Pinpoint the cell where the given text exists, returning its (X, Y) midpoint coordinate. 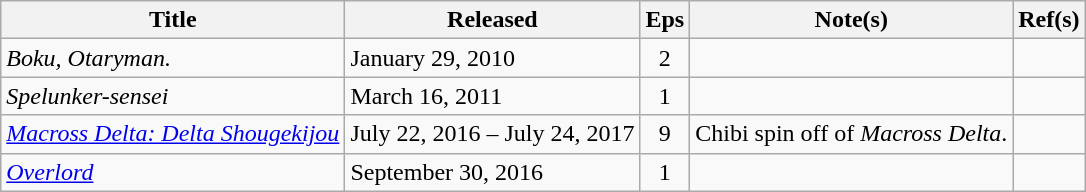
Eps (665, 20)
9 (665, 134)
Ref(s) (1049, 20)
Overlord (173, 172)
2 (665, 58)
Released (492, 20)
Spelunker-sensei (173, 96)
July 22, 2016 – July 24, 2017 (492, 134)
January 29, 2010 (492, 58)
Macross Delta: Delta Shougekijou (173, 134)
Title (173, 20)
Boku, Otaryman. (173, 58)
March 16, 2011 (492, 96)
Chibi spin off of Macross Delta. (852, 134)
Note(s) (852, 20)
September 30, 2016 (492, 172)
